Locate the cell with the specified text and output its [X, Y] center coordinate. 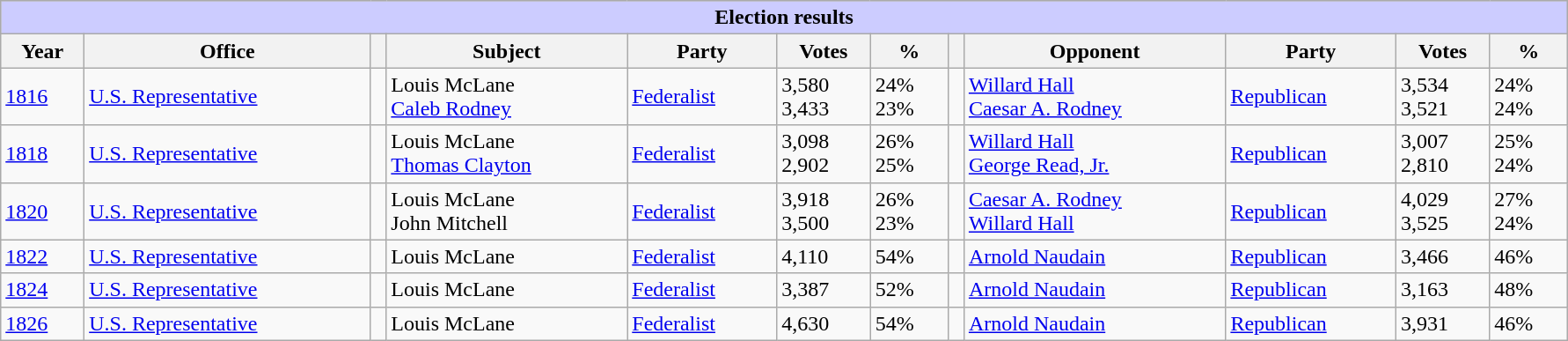
24%24% [1529, 97]
4,110 [824, 256]
Opponent [1095, 51]
1826 [42, 323]
Louis McLaneCaleb Rodney [507, 97]
3,0982,902 [824, 153]
Election results [785, 18]
26%23% [909, 211]
3,466 [1442, 256]
1824 [42, 290]
3,163 [1442, 290]
3,5803,433 [824, 97]
3,9183,500 [824, 211]
Subject [507, 51]
1818 [42, 153]
26%25% [909, 153]
48% [1529, 290]
Willard HallCaesar A. Rodney [1095, 97]
52% [909, 290]
Year [42, 51]
Caesar A. RodneyWillard Hall [1095, 211]
3,931 [1442, 323]
4,0293,525 [1442, 211]
27%24% [1529, 211]
Willard HallGeorge Read, Jr. [1095, 153]
1822 [42, 256]
25%24% [1529, 153]
24%23% [909, 97]
Office [227, 51]
3,0072,810 [1442, 153]
1816 [42, 97]
3,387 [824, 290]
4,630 [824, 323]
1820 [42, 211]
Louis McLaneJohn Mitchell [507, 211]
Louis McLaneThomas Clayton [507, 153]
3,5343,521 [1442, 97]
